Extract the [X, Y] coordinate from the center of the cell holding the provided text.  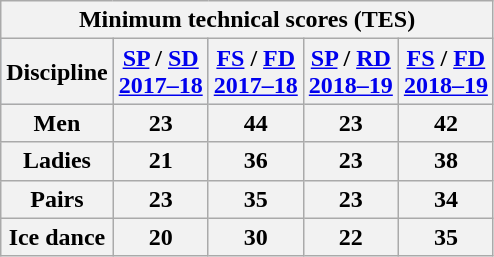
Men [57, 123]
20 [160, 237]
42 [446, 123]
Ice dance [57, 237]
Minimum technical scores (TES) [248, 20]
FS / FD2017–18 [256, 72]
Ladies [57, 161]
22 [350, 237]
21 [160, 161]
SP / RD2018–19 [350, 72]
36 [256, 161]
Discipline [57, 72]
44 [256, 123]
30 [256, 237]
SP / SD2017–18 [160, 72]
38 [446, 161]
34 [446, 199]
Pairs [57, 199]
FS / FD2018–19 [446, 72]
